Provide the (X, Y) coordinate of the cell's center where the given text is located.  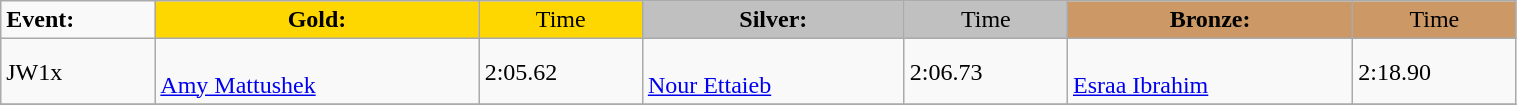
2:18.90 (1434, 72)
Amy Mattushek (317, 72)
Esraa Ibrahim (1210, 72)
Gold: (317, 20)
JW1x (78, 72)
2:06.73 (986, 72)
Event: (78, 20)
Silver: (773, 20)
2:05.62 (560, 72)
Bronze: (1210, 20)
Nour Ettaieb (773, 72)
